Provide the (x, y) coordinate of the cell's center where the given text is located.  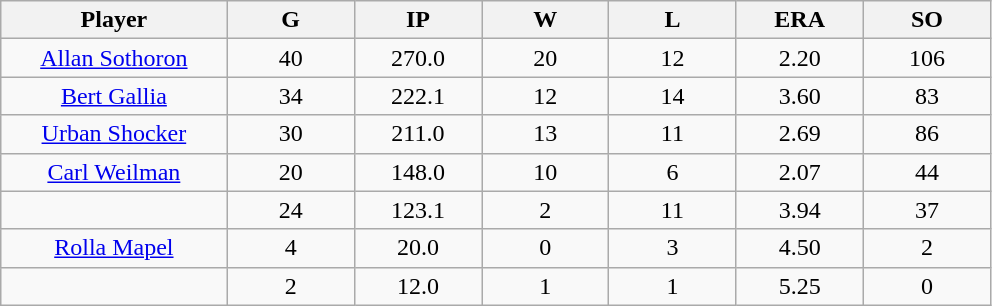
83 (926, 96)
L (672, 20)
Urban Shocker (114, 134)
10 (546, 172)
20.0 (418, 248)
270.0 (418, 58)
Allan Sothoron (114, 58)
2.07 (800, 172)
13 (546, 134)
5.25 (800, 286)
40 (290, 58)
3.60 (800, 96)
Bert Gallia (114, 96)
222.1 (418, 96)
12.0 (418, 286)
4.50 (800, 248)
3 (672, 248)
44 (926, 172)
14 (672, 96)
123.1 (418, 210)
30 (290, 134)
IP (418, 20)
148.0 (418, 172)
2.69 (800, 134)
Carl Weilman (114, 172)
24 (290, 210)
ERA (800, 20)
SO (926, 20)
6 (672, 172)
G (290, 20)
2.20 (800, 58)
3.94 (800, 210)
34 (290, 96)
86 (926, 134)
211.0 (418, 134)
4 (290, 248)
Rolla Mapel (114, 248)
W (546, 20)
Player (114, 20)
106 (926, 58)
37 (926, 210)
